Return (x, y) of the center of cell containing provided text 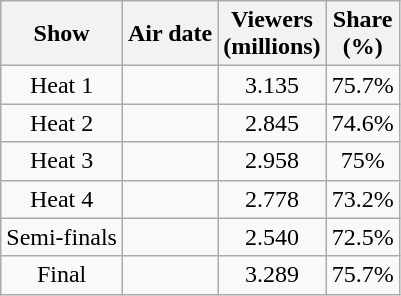
Heat 2 (62, 123)
Heat 1 (62, 85)
72.5% (362, 237)
74.6% (362, 123)
Heat 4 (62, 199)
3.289 (272, 275)
75% (362, 161)
73.2% (362, 199)
2.778 (272, 199)
Show (62, 34)
Air date (170, 34)
Final (62, 275)
Heat 3 (62, 161)
2.958 (272, 161)
Share(%) (362, 34)
Semi-finals (62, 237)
2.540 (272, 237)
3.135 (272, 85)
Viewers(millions) (272, 34)
2.845 (272, 123)
